Determine the [x, y] coordinate at the center of the cell enclosing the given text.  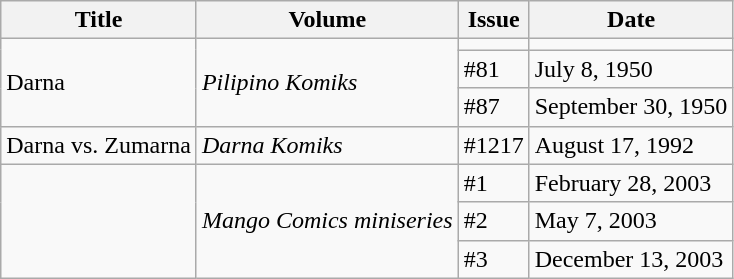
May 7, 2003 [631, 221]
Darna Komiks [327, 145]
September 30, 1950 [631, 107]
Mango Comics miniseries [327, 221]
#1217 [494, 145]
Darna vs. Zumarna [99, 145]
#1 [494, 183]
#2 [494, 221]
Pilipino Komiks [327, 82]
Darna [99, 82]
Date [631, 20]
February 28, 2003 [631, 183]
#87 [494, 107]
August 17, 1992 [631, 145]
Title [99, 20]
#3 [494, 259]
July 8, 1950 [631, 69]
#81 [494, 69]
Issue [494, 20]
Volume [327, 20]
December 13, 2003 [631, 259]
